Output the (X, Y) coordinate of the center of the cell containing the given text.  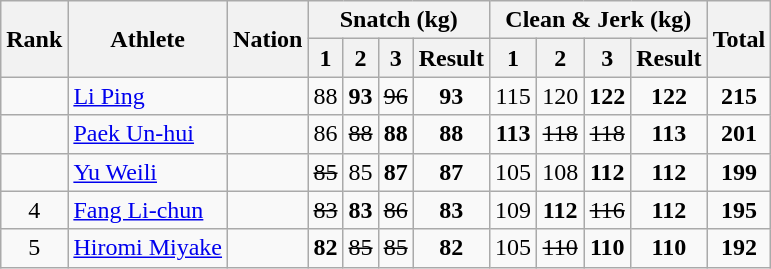
Yu Weili (148, 172)
Clean & Jerk (kg) (599, 20)
96 (396, 96)
Li Ping (148, 96)
Snatch (kg) (399, 20)
116 (608, 210)
Fang Li-chun (148, 210)
201 (739, 134)
120 (560, 96)
Total (739, 39)
192 (739, 248)
Rank (34, 39)
5 (34, 248)
115 (514, 96)
108 (560, 172)
4 (34, 210)
215 (739, 96)
Athlete (148, 39)
Nation (268, 39)
109 (514, 210)
Paek Un-hui (148, 134)
199 (739, 172)
195 (739, 210)
Hiromi Miyake (148, 248)
